Identify which cell holds the provided text, then report its (x, y) central coordinate. 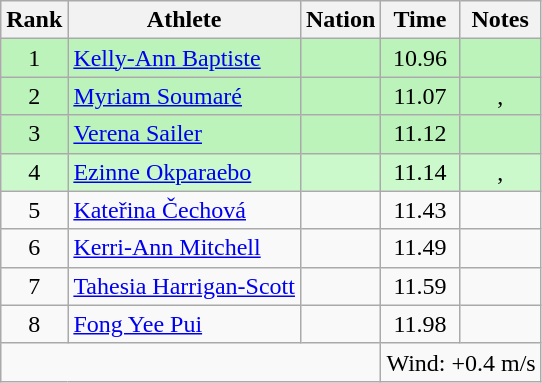
11.12 (420, 134)
11.98 (420, 324)
1 (34, 58)
8 (34, 324)
5 (34, 210)
Kateřina Čechová (184, 210)
6 (34, 248)
Fong Yee Pui (184, 324)
4 (34, 172)
11.43 (420, 210)
11.59 (420, 286)
Tahesia Harrigan-Scott (184, 286)
Myriam Soumaré (184, 96)
Verena Sailer (184, 134)
Wind: +0.4 m/s (461, 362)
2 (34, 96)
11.14 (420, 172)
Ezinne Okparaebo (184, 172)
Nation (340, 20)
Rank (34, 20)
Time (420, 20)
Athlete (184, 20)
11.49 (420, 248)
Kelly-Ann Baptiste (184, 58)
3 (34, 134)
7 (34, 286)
Kerri-Ann Mitchell (184, 248)
Notes (500, 20)
11.07 (420, 96)
10.96 (420, 58)
